Identify which cell holds the provided text, then report its (x, y) central coordinate. 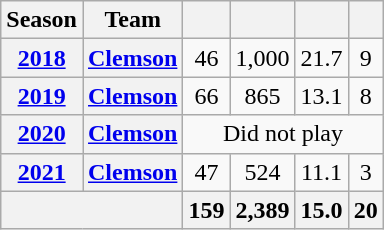
Team (132, 20)
3 (366, 172)
66 (206, 96)
2020 (42, 134)
13.1 (322, 96)
2021 (42, 172)
Season (42, 20)
2,389 (262, 210)
47 (206, 172)
2019 (42, 96)
865 (262, 96)
11.1 (322, 172)
21.7 (322, 58)
46 (206, 58)
1,000 (262, 58)
Did not play (283, 134)
15.0 (322, 210)
9 (366, 58)
159 (206, 210)
20 (366, 210)
2018 (42, 58)
8 (366, 96)
524 (262, 172)
